Locate the cell with the specified text and output its (x, y) center coordinate. 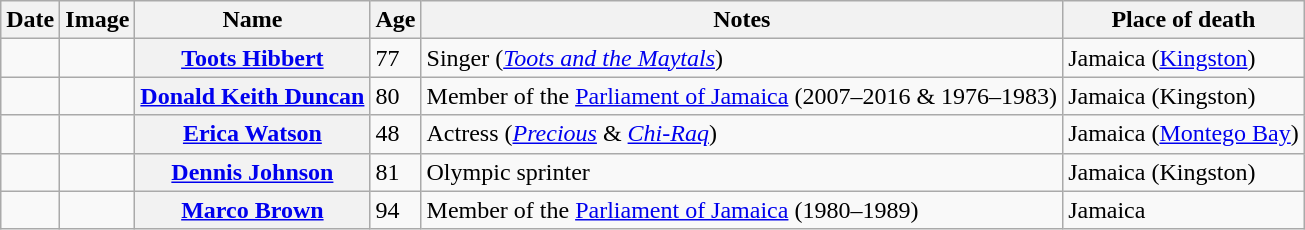
Olympic sprinter (742, 172)
Dennis Johnson (252, 172)
Singer (Toots and the Maytals) (742, 58)
Donald Keith Duncan (252, 96)
80 (396, 96)
Toots Hibbert (252, 58)
Jamaica (Montego Bay) (1184, 134)
77 (396, 58)
94 (396, 210)
Name (252, 20)
48 (396, 134)
81 (396, 172)
Erica Watson (252, 134)
Jamaica (1184, 210)
Age (396, 20)
Marco Brown (252, 210)
Date (30, 20)
Member of the Parliament of Jamaica (2007–2016 & 1976–1983) (742, 96)
Notes (742, 20)
Actress (Precious & Chi-Raq) (742, 134)
Image (98, 20)
Member of the Parliament of Jamaica (1980–1989) (742, 210)
Place of death (1184, 20)
